Output the (X, Y) coordinate of the center of the cell containing the given text.  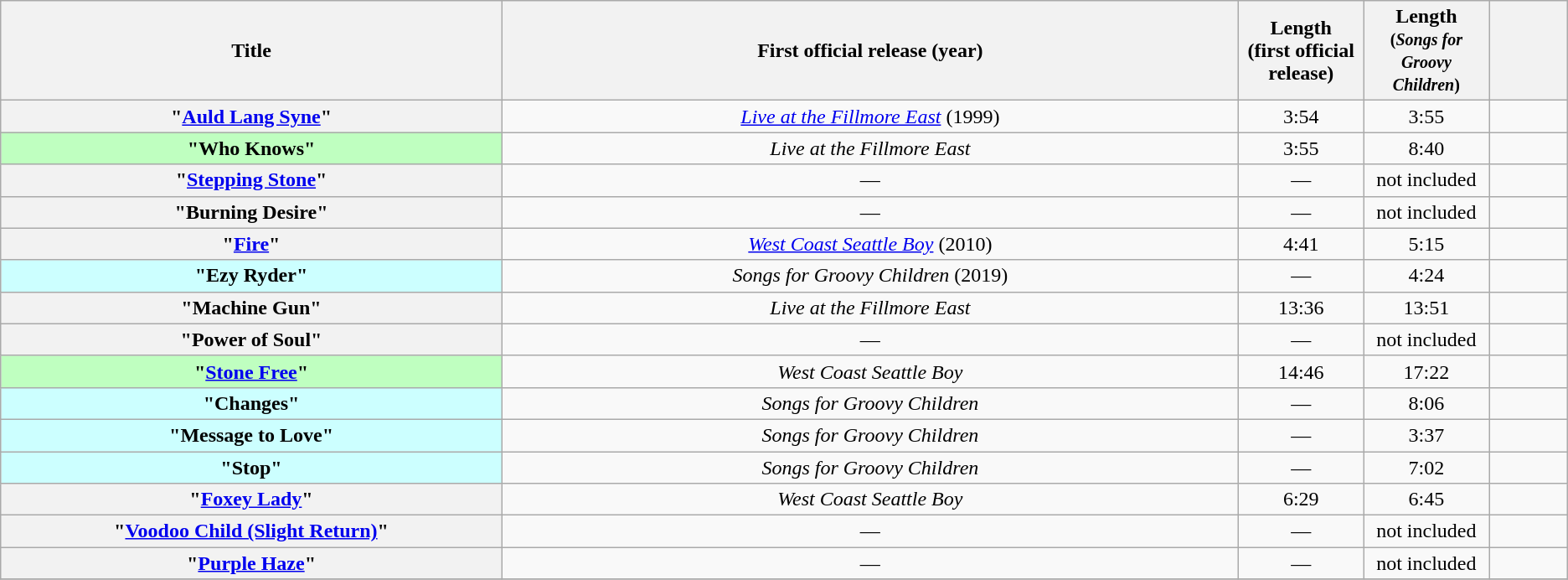
"Burning Desire" (251, 212)
"Message to Love" (251, 435)
6:29 (1301, 500)
"Machine Gun" (251, 308)
"Fire" (251, 244)
13:51 (1426, 308)
Title (251, 50)
6:45 (1426, 500)
"Stop" (251, 467)
7:02 (1426, 467)
"Purple Haze" (251, 563)
Songs for Groovy Children (2019) (869, 276)
"Ezy Ryder" (251, 276)
3:37 (1426, 435)
8:40 (1426, 148)
Live at the Fillmore East (1999) (869, 117)
13:36 (1301, 308)
4:24 (1426, 276)
"Stepping Stone" (251, 180)
Length(Songs for Groovy Children) (1426, 50)
3:54 (1301, 117)
Length(first official release) (1301, 50)
17:22 (1426, 371)
First official release (year) (869, 50)
5:15 (1426, 244)
"Power of Soul" (251, 339)
"Voodoo Child (Slight Return)" (251, 531)
"Changes" (251, 403)
4:41 (1301, 244)
"Auld Lang Syne" (251, 117)
"Foxey Lady" (251, 500)
"Stone Free" (251, 371)
"Who Knows" (251, 148)
West Coast Seattle Boy (2010) (869, 244)
14:46 (1301, 371)
8:06 (1426, 403)
